Find where the given text appears and provide that cell's center as [x, y] coordinate. 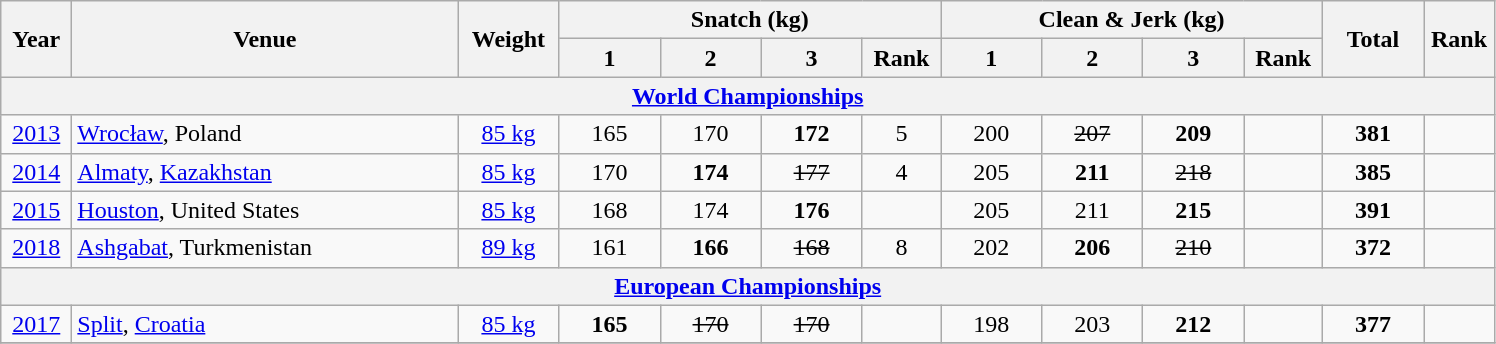
Split, Croatia [265, 324]
203 [1092, 324]
World Championships [748, 96]
2015 [36, 210]
207 [1092, 134]
Snatch (kg) [750, 20]
209 [1194, 134]
198 [992, 324]
377 [1372, 324]
381 [1372, 134]
177 [812, 172]
Ashgabat, Turkmenistan [265, 248]
Almaty, Kazakhstan [265, 172]
2014 [36, 172]
Venue [265, 39]
161 [610, 248]
391 [1372, 210]
215 [1194, 210]
372 [1372, 248]
2013 [36, 134]
218 [1194, 172]
Total [1372, 39]
8 [902, 248]
European Championships [748, 286]
Clean & Jerk (kg) [1132, 20]
172 [812, 134]
212 [1194, 324]
5 [902, 134]
200 [992, 134]
2018 [36, 248]
4 [902, 172]
210 [1194, 248]
Houston, United States [265, 210]
202 [992, 248]
2017 [36, 324]
89 kg [508, 248]
Weight [508, 39]
176 [812, 210]
206 [1092, 248]
166 [710, 248]
Wrocław, Poland [265, 134]
385 [1372, 172]
Year [36, 39]
